Return [x, y] of the center of cell containing provided text 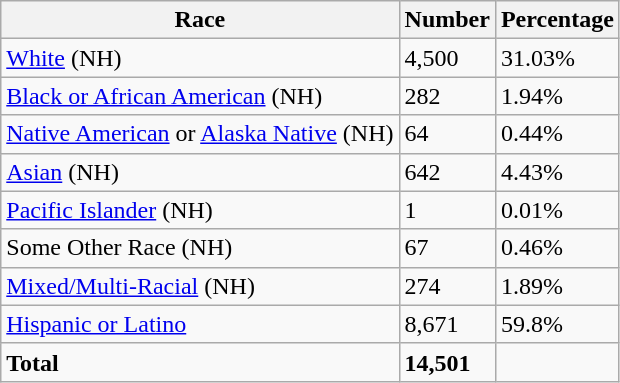
59.8% [557, 324]
4.43% [557, 172]
0.46% [557, 248]
31.03% [557, 58]
282 [447, 96]
274 [447, 286]
Percentage [557, 20]
Black or African American (NH) [200, 96]
1 [447, 210]
Race [200, 20]
Native American or Alaska Native (NH) [200, 134]
642 [447, 172]
1.89% [557, 286]
1.94% [557, 96]
Pacific Islander (NH) [200, 210]
Some Other Race (NH) [200, 248]
64 [447, 134]
67 [447, 248]
Number [447, 20]
Total [200, 362]
Mixed/Multi-Racial (NH) [200, 286]
4,500 [447, 58]
Hispanic or Latino [200, 324]
0.44% [557, 134]
0.01% [557, 210]
White (NH) [200, 58]
Asian (NH) [200, 172]
14,501 [447, 362]
8,671 [447, 324]
